Pinpoint the cell where the given text exists, returning its (x, y) midpoint coordinate. 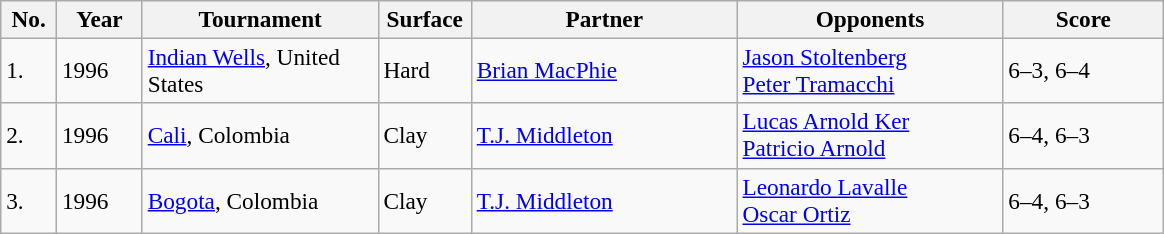
Leonardo Lavalle Oscar Ortiz (870, 200)
Indian Wells, United States (260, 70)
6–3, 6–4 (1084, 70)
Cali, Colombia (260, 136)
Score (1084, 19)
Opponents (870, 19)
1. (29, 70)
Surface (424, 19)
No. (29, 19)
Partner (604, 19)
Lucas Arnold Ker Patricio Arnold (870, 136)
Hard (424, 70)
Brian MacPhie (604, 70)
Year (100, 19)
Tournament (260, 19)
2. (29, 136)
Bogota, Colombia (260, 200)
Jason Stoltenberg Peter Tramacchi (870, 70)
3. (29, 200)
